Pinpoint the cell where the given text exists, returning its [x, y] midpoint coordinate. 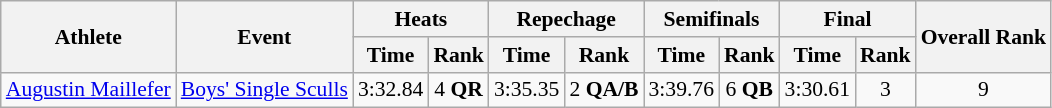
Semifinals [712, 19]
3:30.61 [818, 90]
3:32.84 [390, 90]
3:35.35 [526, 90]
9 [984, 90]
Repechage [566, 19]
4 QR [458, 90]
Heats [421, 19]
Overall Rank [984, 36]
Augustin Maillefer [88, 90]
Final [848, 19]
Boys' Single Sculls [264, 90]
2 QA/B [604, 90]
Athlete [88, 36]
3 [886, 90]
Event [264, 36]
6 QB [750, 90]
3:39.76 [682, 90]
